Provide the (X, Y) coordinate of the cell's center where the given text is located.  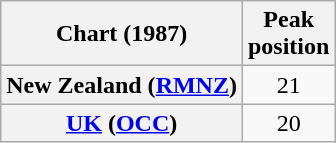
Peakposition (288, 34)
20 (288, 123)
New Zealand (RMNZ) (122, 85)
UK (OCC) (122, 123)
Chart (1987) (122, 34)
21 (288, 85)
